Locate the cell with the specified text and output its [X, Y] center coordinate. 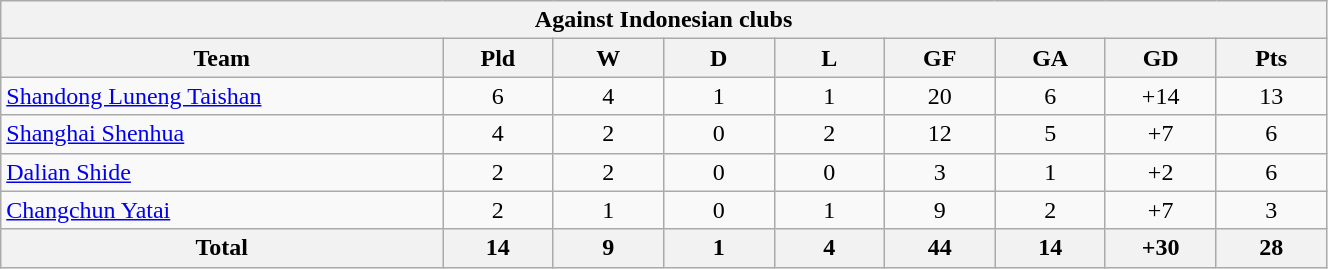
12 [939, 134]
W [608, 58]
Against Indonesian clubs [664, 20]
Pld [498, 58]
28 [1272, 248]
13 [1272, 96]
Changchun Yatai [222, 210]
+30 [1160, 248]
GD [1160, 58]
Shandong Luneng Taishan [222, 96]
20 [939, 96]
Team [222, 58]
D [719, 58]
Shanghai Shenhua [222, 134]
Pts [1272, 58]
44 [939, 248]
GF [939, 58]
+14 [1160, 96]
+2 [1160, 172]
5 [1050, 134]
Total [222, 248]
Dalian Shide [222, 172]
GA [1050, 58]
L [829, 58]
